Search for the cell housing the specified text and yield its [X, Y] center coordinate. 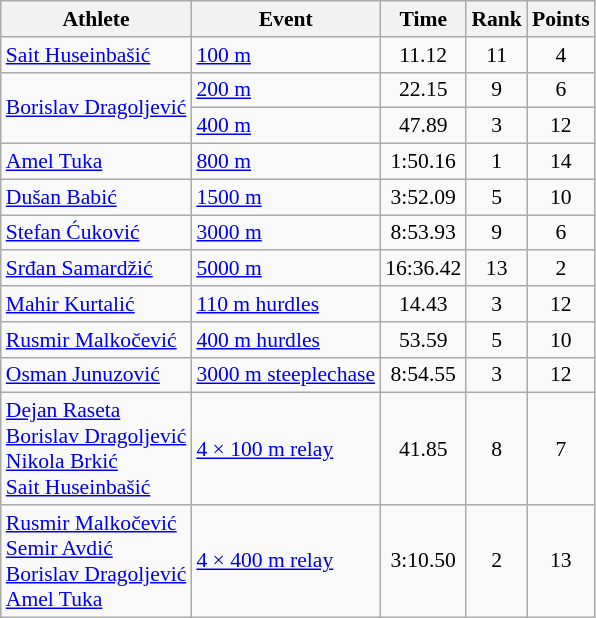
100 m [286, 55]
Rusmir MalkočevićSemir AvdićBorislav DragoljevićAmel Tuka [96, 561]
41.85 [423, 449]
16:36.42 [423, 269]
Dejan RasetaBorislav DragoljevićNikola BrkićSait Huseinbašić [96, 449]
Srđan Samardžić [96, 269]
Sait Huseinbašić [96, 55]
800 m [286, 162]
Points [561, 19]
Event [286, 19]
Time [423, 19]
5000 m [286, 269]
14.43 [423, 304]
400 m [286, 126]
Amel Tuka [96, 162]
Dušan Babić [96, 197]
4 × 100 m relay [286, 449]
3:52.09 [423, 197]
3000 m [286, 233]
53.59 [423, 340]
Osman Junuzović [96, 375]
Stefan Ćuković [96, 233]
Mahir Kurtalić [96, 304]
3000 m steeplechase [286, 375]
11.12 [423, 55]
4 [561, 55]
400 m hurdles [286, 340]
8:54.55 [423, 375]
8:53.93 [423, 233]
4 × 400 m relay [286, 561]
11 [496, 55]
8 [496, 449]
110 m hurdles [286, 304]
1 [496, 162]
1:50.16 [423, 162]
47.89 [423, 126]
Rusmir Malkočević [96, 340]
Rank [496, 19]
Borislav Dragoljević [96, 108]
200 m [286, 90]
Athlete [96, 19]
1500 m [286, 197]
22.15 [423, 90]
14 [561, 162]
7 [561, 449]
3:10.50 [423, 561]
